Return [X, Y] of the center of cell containing provided text 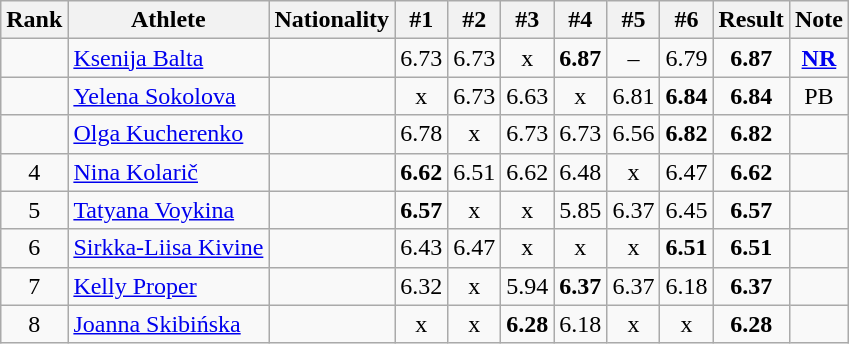
6.81 [634, 96]
Rank [34, 20]
Note [818, 20]
7 [34, 286]
#4 [580, 20]
Tatyana Voykina [168, 210]
– [634, 58]
Nina Kolarič [168, 172]
6.48 [580, 172]
4 [34, 172]
#3 [528, 20]
Joanna Skibińska [168, 324]
#2 [474, 20]
#6 [686, 20]
Yelena Sokolova [168, 96]
Kelly Proper [168, 286]
PB [818, 96]
5 [34, 210]
NR [818, 58]
Result [751, 20]
6.56 [634, 134]
#1 [422, 20]
6 [34, 248]
5.94 [528, 286]
8 [34, 324]
Ksenija Balta [168, 58]
#5 [634, 20]
Olga Kucherenko [168, 134]
6.79 [686, 58]
6.78 [422, 134]
6.43 [422, 248]
6.45 [686, 210]
6.63 [528, 96]
Athlete [168, 20]
5.85 [580, 210]
6.32 [422, 286]
Sirkka-Liisa Kivine [168, 248]
Nationality [332, 20]
